Detect which cell encompasses the target text, then output its [X, Y] center coordinate. 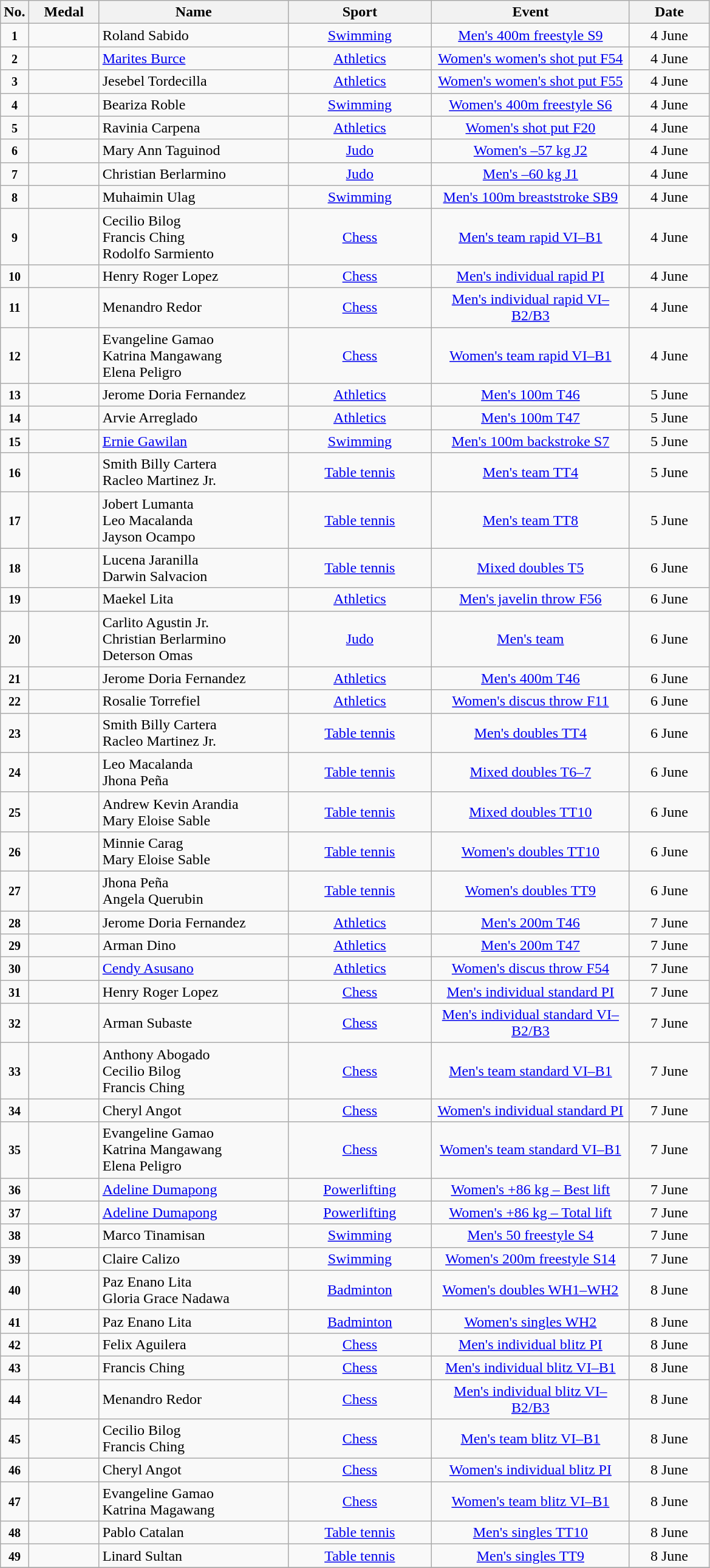
Arvie Arreglado [193, 418]
Event [530, 12]
Women's discus throw F11 [530, 701]
Men's 100m backstroke S7 [530, 441]
Women's doubles TT10 [530, 851]
9 [15, 236]
Men's individual blitz VI–B1 [530, 1367]
10 [15, 276]
19 [15, 599]
30 [15, 969]
Anthony AbogadoCecilio BilogFrancis Ching [193, 1071]
13 [15, 395]
Women's team rapid VI–B1 [530, 355]
25 [15, 812]
Muhaimin Ulag [193, 197]
Felix Aguilera [193, 1344]
39 [15, 1259]
Men's 100m T47 [530, 418]
Mixed doubles T5 [530, 568]
8 [15, 197]
Christian Berlarmino [193, 174]
34 [15, 1110]
27 [15, 891]
3 [15, 81]
Men's team TT8 [530, 520]
14 [15, 418]
No. [15, 12]
Claire Calizo [193, 1259]
Men's 200m T46 [530, 922]
Mary Ann Taguinod [193, 151]
15 [15, 441]
40 [15, 1290]
32 [15, 1023]
Date [669, 12]
Paz Enano LitaGloria Grace Nadawa [193, 1290]
Women's team standard VI–B1 [530, 1150]
Medal [64, 12]
Women's women's shot put F55 [530, 81]
Women's individual standard PI [530, 1110]
Evangeline GamaoKatrina Magawang [193, 1501]
Men's doubles TT4 [530, 733]
Sport [360, 12]
Jobert LumantaLeo Macalanda Jayson Ocampo [193, 520]
41 [15, 1321]
Minnie CaragMary Eloise Sable [193, 851]
35 [15, 1150]
21 [15, 678]
Women's 400m freestyle S6 [530, 105]
Women's –57 kg J2 [530, 151]
Men's individual blitz PI [530, 1344]
31 [15, 992]
18 [15, 568]
Men's team blitz VI–B1 [530, 1439]
Men's team rapid VI–B1 [530, 236]
Arman Dino [193, 946]
38 [15, 1236]
Men's 100m T46 [530, 395]
Cendy Asusano [193, 969]
44 [15, 1399]
Rosalie Torrefiel [193, 701]
Men's javelin throw F56 [530, 599]
43 [15, 1367]
Men's individual rapid VI–B2/B3 [530, 308]
Women's +86 kg – Best lift [530, 1189]
Paz Enano Lita [193, 1321]
Beariza Roble [193, 105]
49 [15, 1556]
Women's individual blitz PI [530, 1470]
47 [15, 1501]
1 [15, 35]
Men's 100m breaststroke SB9 [530, 197]
33 [15, 1071]
Men's team standard VI–B1 [530, 1071]
Women's 200m freestyle S14 [530, 1259]
Men's –60 kg J1 [530, 174]
Cecilio BilogFrancis ChingRodolfo Sarmiento [193, 236]
Arman Subaste [193, 1023]
7 [15, 174]
28 [15, 922]
Andrew Kevin ArandiaMary Eloise Sable [193, 812]
20 [15, 639]
Women's doubles TT9 [530, 891]
Maekel Lita [193, 599]
Men's 400m freestyle S9 [530, 35]
Women's team blitz VI–B1 [530, 1501]
24 [15, 772]
Jhona PeñaAngela Querubin [193, 891]
Men's individual standard VI–B2/B3 [530, 1023]
37 [15, 1212]
Men's team [530, 639]
Women's singles WH2 [530, 1321]
45 [15, 1439]
11 [15, 308]
Men's singles TT10 [530, 1533]
Men's individual rapid PI [530, 276]
29 [15, 946]
Marco Tinamisan [193, 1236]
Men's 50 freestyle S4 [530, 1236]
Men's 200m T47 [530, 946]
Marites Burce [193, 58]
Women's +86 kg – Total lift [530, 1212]
Women's women's shot put F54 [530, 58]
Leo MacalandaJhona Peña [193, 772]
Cecilio BilogFrancis Ching [193, 1439]
Name [193, 12]
Francis Ching [193, 1367]
5 [15, 128]
6 [15, 151]
Women's shot put F20 [530, 128]
Women's discus throw F54 [530, 969]
Lucena JaranillaDarwin Salvacion [193, 568]
Women's doubles WH1–WH2 [530, 1290]
Men's individual blitz VI–B2/B3 [530, 1399]
Men's individual standard PI [530, 992]
26 [15, 851]
2 [15, 58]
Ernie Gawilan [193, 441]
4 [15, 105]
17 [15, 520]
Linard Sultan [193, 1556]
Jesebel Tordecilla [193, 81]
46 [15, 1470]
Carlito Agustin Jr.Christian BerlarminoDeterson Omas [193, 639]
12 [15, 355]
Mixed doubles TT10 [530, 812]
Roland Sabido [193, 35]
Men's singles TT9 [530, 1556]
36 [15, 1189]
Men's 400m T46 [530, 678]
Mixed doubles T6–7 [530, 772]
Pablo Catalan [193, 1533]
Men's team TT4 [530, 473]
16 [15, 473]
42 [15, 1344]
22 [15, 701]
Ravinia Carpena [193, 128]
23 [15, 733]
48 [15, 1533]
